Identify which cell holds the provided text, then report its [X, Y] central coordinate. 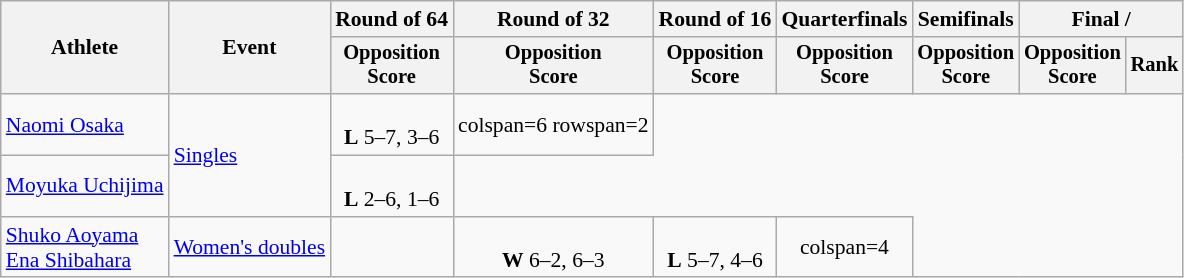
Semifinals [966, 19]
colspan=6 rowspan=2 [554, 124]
Shuko AoyamaEna Shibahara [85, 248]
L 2–6, 1–6 [392, 186]
Final / [1101, 19]
W 6–2, 6–3 [554, 248]
Event [250, 48]
Round of 64 [392, 19]
Quarterfinals [844, 19]
Women's doubles [250, 248]
Singles [250, 155]
Athlete [85, 48]
Round of 32 [554, 19]
L 5–7, 4–6 [716, 248]
Naomi Osaka [85, 124]
L 5–7, 3–6 [392, 124]
Moyuka Uchijima [85, 186]
Rank [1155, 66]
Round of 16 [716, 19]
colspan=4 [844, 248]
